From the cell containing the given text, extract its center point as [X, Y] coordinate. 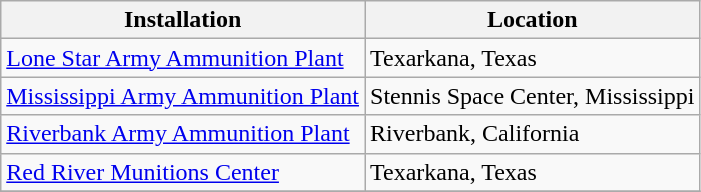
Red River Munitions Center [183, 172]
Riverbank, California [532, 134]
Riverbank Army Ammunition Plant [183, 134]
Stennis Space Center, Mississippi [532, 96]
Mississippi Army Ammunition Plant [183, 96]
Lone Star Army Ammunition Plant [183, 58]
Installation [183, 20]
Location [532, 20]
